Locate the cell with the specified text and output its (x, y) center coordinate. 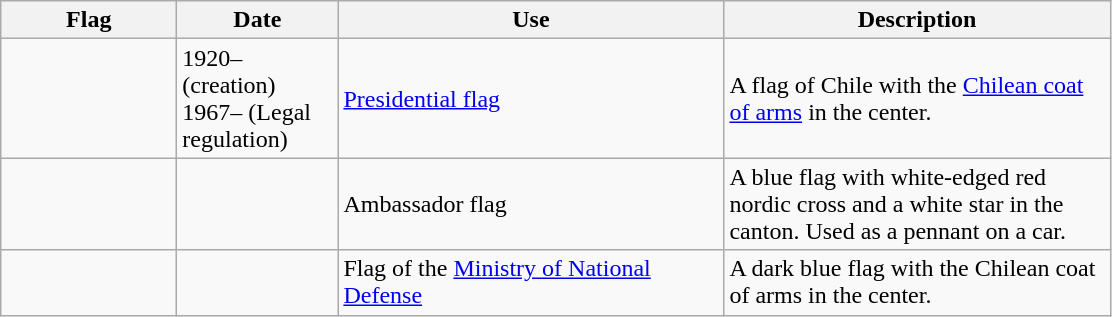
1920– (creation)1967– (Legal regulation) (258, 98)
Description (917, 20)
Use (531, 20)
A flag of Chile with the Chilean coat of arms in the center. (917, 98)
Date (258, 20)
Ambassador flag (531, 204)
A dark blue flag with the Chilean coat of arms in the center. (917, 282)
Flag of the Ministry of National Defense (531, 282)
A blue flag with white-edged red nordic cross and a white star in the canton. Used as a pennant on a car. (917, 204)
Presidential flag (531, 98)
Flag (89, 20)
